Capture the cell that displays the provided text and extract its [x, y] central coordinate. 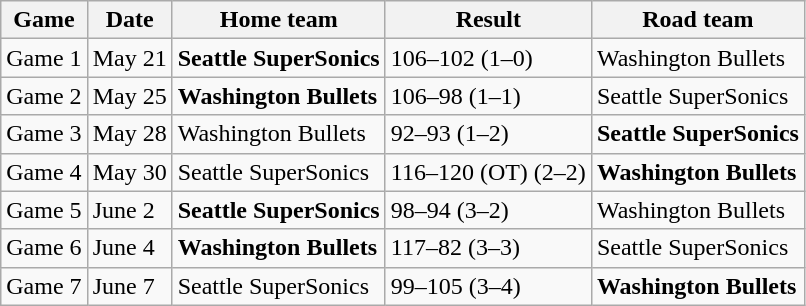
116–120 (OT) (2–2) [488, 172]
98–94 (3–2) [488, 210]
June 4 [130, 248]
99–105 (3–4) [488, 286]
May 28 [130, 134]
Game 2 [44, 96]
117–82 (3–3) [488, 248]
Date [130, 20]
Game 5 [44, 210]
May 30 [130, 172]
May 21 [130, 58]
Game 3 [44, 134]
Game 7 [44, 286]
Game [44, 20]
Game 4 [44, 172]
Road team [698, 20]
June 2 [130, 210]
106–98 (1–1) [488, 96]
Game 1 [44, 58]
Home team [278, 20]
92–93 (1–2) [488, 134]
106–102 (1–0) [488, 58]
Result [488, 20]
May 25 [130, 96]
Game 6 [44, 248]
June 7 [130, 286]
